Return (X, Y) of the center of cell containing provided text 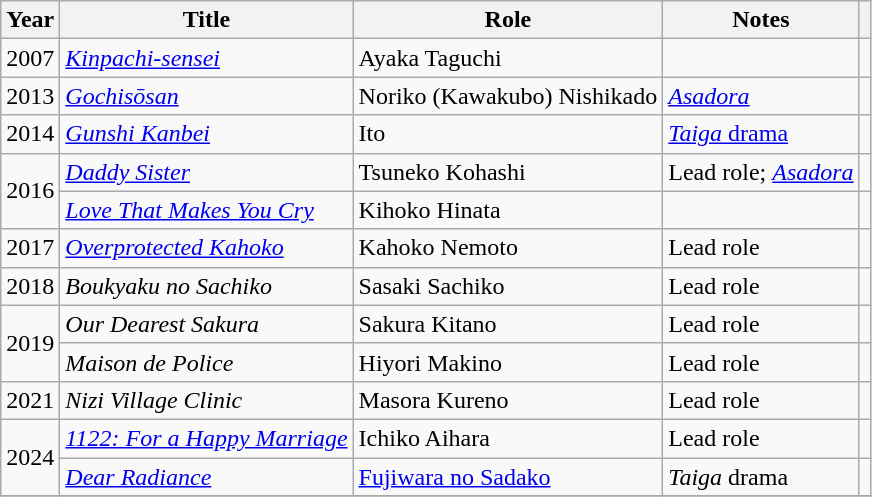
Lead role; Asadora (761, 172)
2024 (30, 457)
Boukyaku no Sachiko (206, 286)
2013 (30, 96)
Love That Makes You Cry (206, 210)
Our Dearest Sakura (206, 324)
2021 (30, 400)
Role (508, 20)
Nizi Village Clinic (206, 400)
Masora Kureno (508, 400)
Ichiko Aihara (508, 438)
Maison de Police (206, 362)
Kihoko Hinata (508, 210)
Daddy Sister (206, 172)
1122: For a Happy Marriage (206, 438)
Title (206, 20)
Dear Radiance (206, 477)
Kahoko Nemoto (508, 248)
Gunshi Kanbei (206, 134)
2007 (30, 58)
Notes (761, 20)
Asadora (761, 96)
2019 (30, 343)
2017 (30, 248)
Ayaka Taguchi (508, 58)
Year (30, 20)
Hiyori Makino (508, 362)
Ito (508, 134)
Noriko (Kawakubo) Nishikado (508, 96)
Kinpachi-sensei (206, 58)
2014 (30, 134)
Sakura Kitano (508, 324)
Tsuneko Kohashi (508, 172)
2018 (30, 286)
2016 (30, 191)
Fujiwara no Sadako (508, 477)
Sasaki Sachiko (508, 286)
Gochisōsan (206, 96)
Overprotected Kahoko (206, 248)
